Output the (x, y) coordinate of the center of the cell containing the given text.  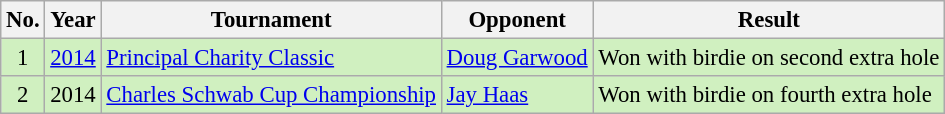
Opponent (517, 20)
Won with birdie on second extra hole (769, 58)
Tournament (271, 20)
Jay Haas (517, 95)
1 (23, 58)
Result (769, 20)
Principal Charity Classic (271, 58)
Charles Schwab Cup Championship (271, 95)
2 (23, 95)
Doug Garwood (517, 58)
Won with birdie on fourth extra hole (769, 95)
Year (73, 20)
No. (23, 20)
